Return the (X, Y) coordinate for the center point of the cell that contains the specified text.  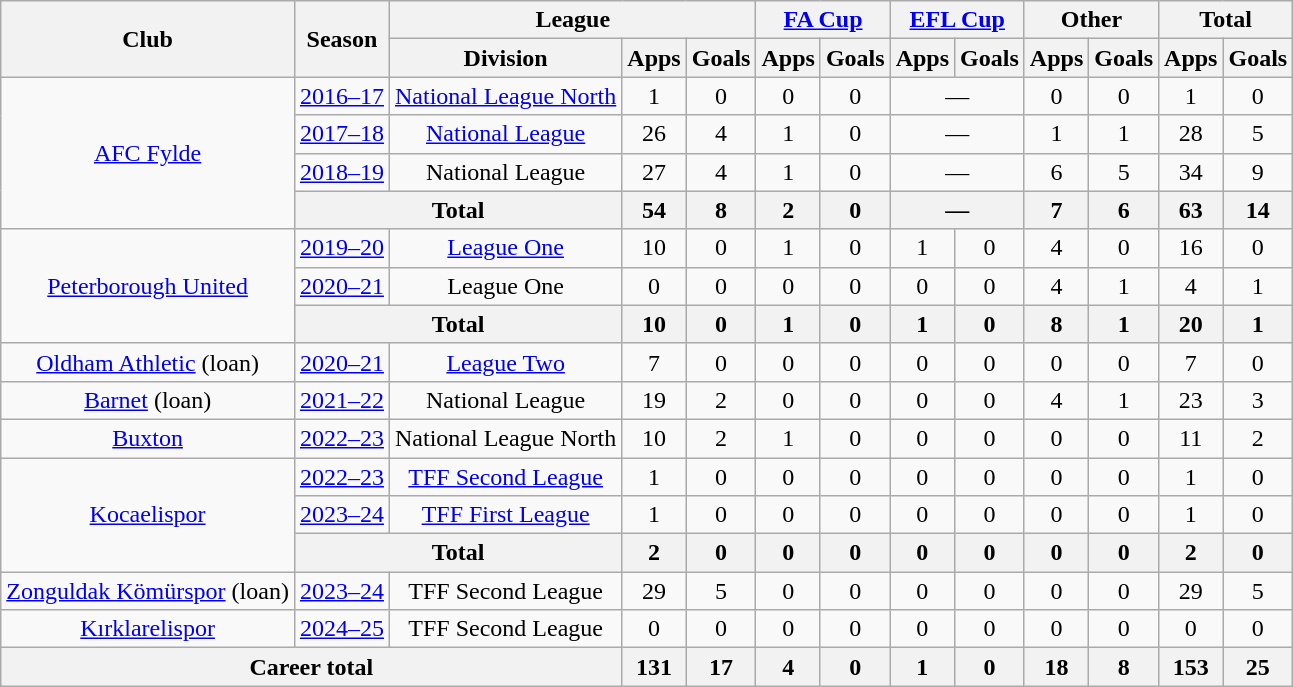
14 (1258, 210)
2019–20 (342, 248)
3 (1258, 400)
League Two (505, 362)
2024–25 (342, 629)
25 (1258, 667)
9 (1258, 172)
27 (654, 172)
131 (654, 667)
17 (721, 667)
23 (1191, 400)
Division (505, 58)
153 (1191, 667)
Kocaelispor (148, 515)
Kırklarelispor (148, 629)
34 (1191, 172)
2021–22 (342, 400)
EFL Cup (957, 20)
Peterborough United (148, 286)
20 (1191, 324)
Barnet (loan) (148, 400)
16 (1191, 248)
2017–18 (342, 134)
11 (1191, 438)
FA Cup (823, 20)
18 (1056, 667)
Season (342, 39)
2018–19 (342, 172)
63 (1191, 210)
54 (654, 210)
19 (654, 400)
Zonguldak Kömürspor (loan) (148, 591)
TFF First League (505, 515)
28 (1191, 134)
AFC Fylde (148, 153)
2016–17 (342, 96)
Club (148, 39)
Other (1091, 20)
League (572, 20)
Buxton (148, 438)
26 (654, 134)
Oldham Athletic (loan) (148, 362)
Career total (312, 667)
